Determine the (x, y) coordinate at the center of the cell enclosing the given text.  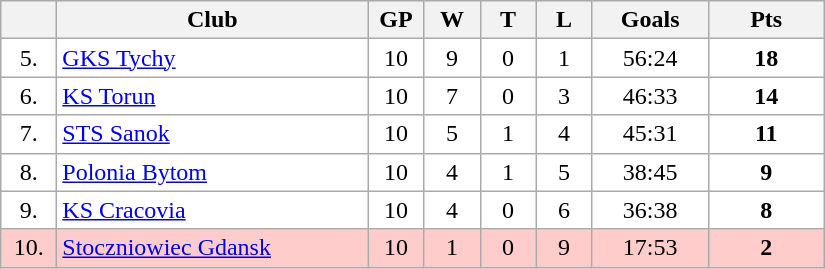
2 (766, 248)
46:33 (650, 96)
38:45 (650, 172)
Pts (766, 20)
6. (29, 96)
3 (564, 96)
KS Cracovia (212, 210)
56:24 (650, 58)
8. (29, 172)
Goals (650, 20)
14 (766, 96)
36:38 (650, 210)
18 (766, 58)
9. (29, 210)
7. (29, 134)
8 (766, 210)
Stoczniowiec Gdansk (212, 248)
17:53 (650, 248)
7 (452, 96)
10. (29, 248)
45:31 (650, 134)
5. (29, 58)
STS Sanok (212, 134)
GKS Tychy (212, 58)
T (508, 20)
L (564, 20)
GP (396, 20)
6 (564, 210)
Polonia Bytom (212, 172)
Club (212, 20)
KS Torun (212, 96)
11 (766, 134)
W (452, 20)
